Output the [x, y] coordinate of the center of the cell containing the given text.  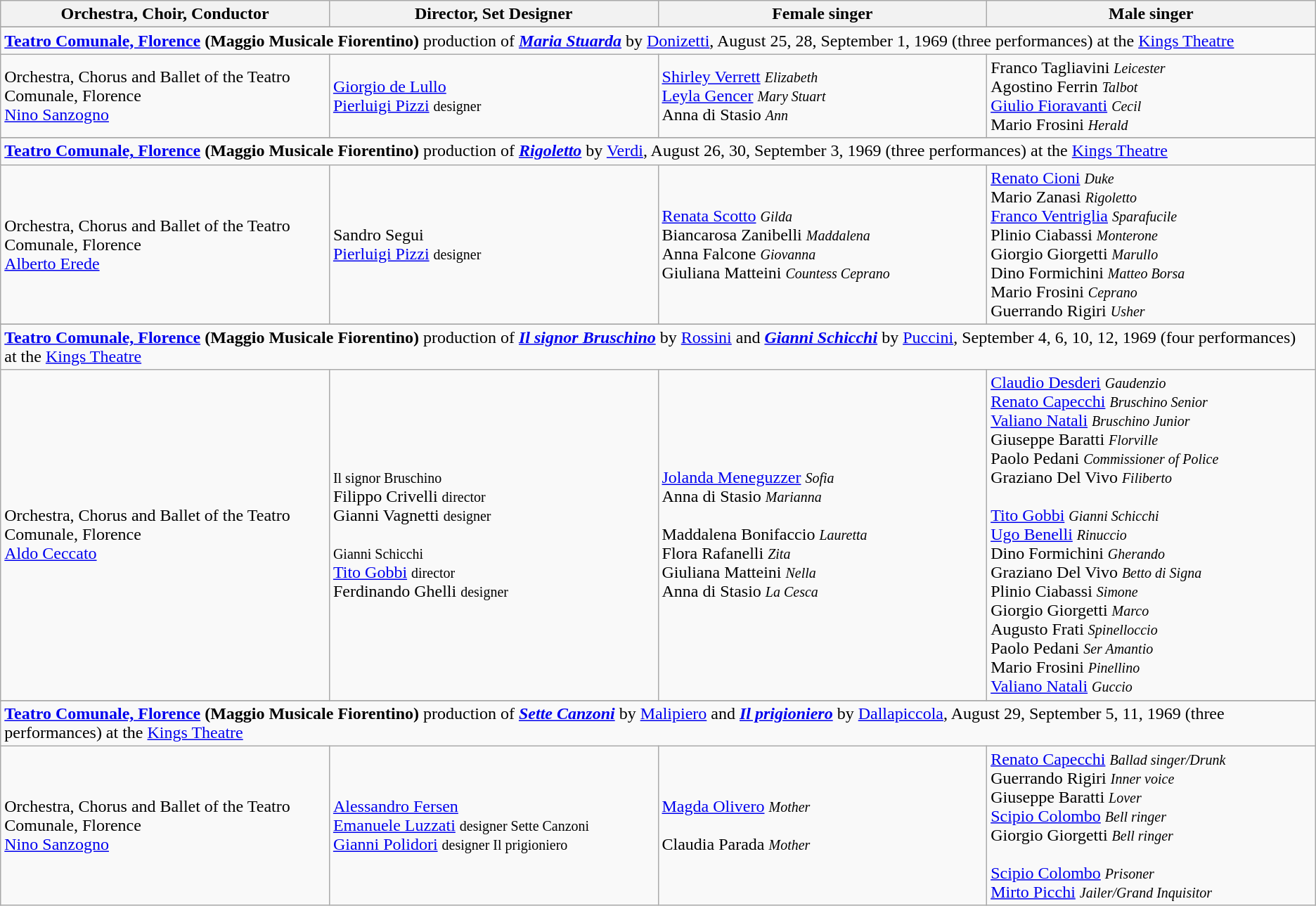
Renata Scotto GildaBiancarosa Zanibelli MaddalenaAnna Falcone GiovannaGiuliana Matteini Countess Ceprano [822, 245]
Shirley Verrett ElizabethLeyla Gencer Mary StuartAnna di Stasio Ann [822, 96]
Giorgio de LulloPierluigi Pizzi designer [493, 96]
Orchestra, Chorus and Ballet of the Teatro Comunale, FlorenceAlberto Erede [165, 245]
Alessandro FersenEmanuele Luzzati designer Sette CanzoniGianni Polidori designer Il prigioniero [493, 825]
Male singer [1151, 14]
Franco Tagliavini LeicesterAgostino Ferrin TalbotGiulio Fioravanti CecilMario Frosini Herald [1151, 96]
Orchestra, Choir, Conductor [165, 14]
Orchestra, Chorus and Ballet of the Teatro Comunale, FlorenceAldo Ceccato [165, 535]
Female singer [822, 14]
Sandro SeguiPierluigi Pizzi designer [493, 245]
Magda Olivero MotherClaudia Parada Mother [822, 825]
Jolanda Meneguzzer SofiaAnna di Stasio MariannaMaddalena Bonifaccio LaurettaFlora Rafanelli ZitaGiuliana Matteini NellaAnna di Stasio La Cesca [822, 535]
Il signor BruschinoFilippo Crivelli directorGianni Vagnetti designerGianni SchicchiTito Gobbi directorFerdinando Ghelli designer [493, 535]
Director, Set Designer [493, 14]
